Detect which cell encompasses the target text, then output its [x, y] center coordinate. 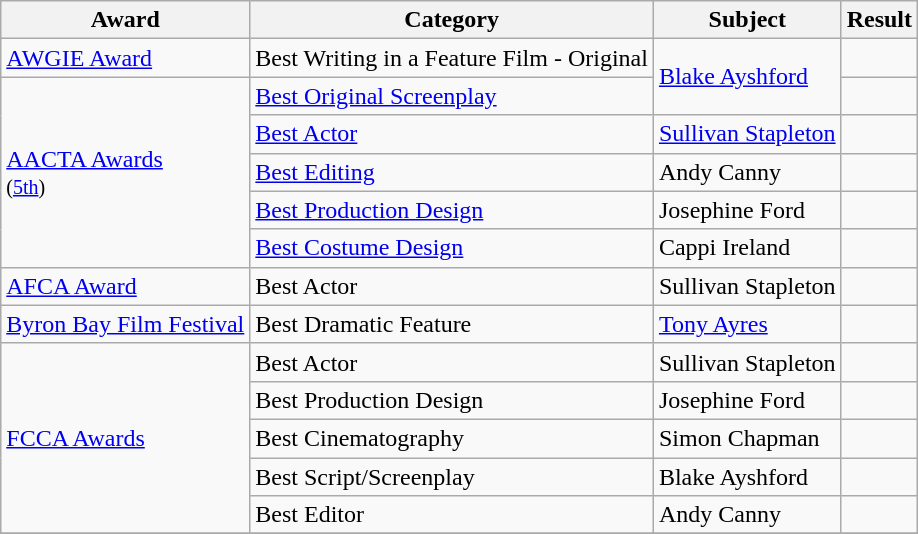
Subject [747, 20]
FCCA Awards [126, 438]
Simon Chapman [747, 438]
AWGIE Award [126, 58]
Best Costume Design [452, 248]
Best Dramatic Feature [452, 324]
Byron Bay Film Festival [126, 324]
Category [452, 20]
Best Writing in a Feature Film - Original [452, 58]
Tony Ayres [747, 324]
Best Script/Screenplay [452, 477]
Best Cinematography [452, 438]
Best Original Screenplay [452, 96]
Award [126, 20]
AFCA Award [126, 286]
AACTA Awards(5th) [126, 172]
Best Editing [452, 172]
Cappi Ireland [747, 248]
Result [879, 20]
Best Editor [452, 515]
